Identify which cell holds the provided text, then report its [X, Y] central coordinate. 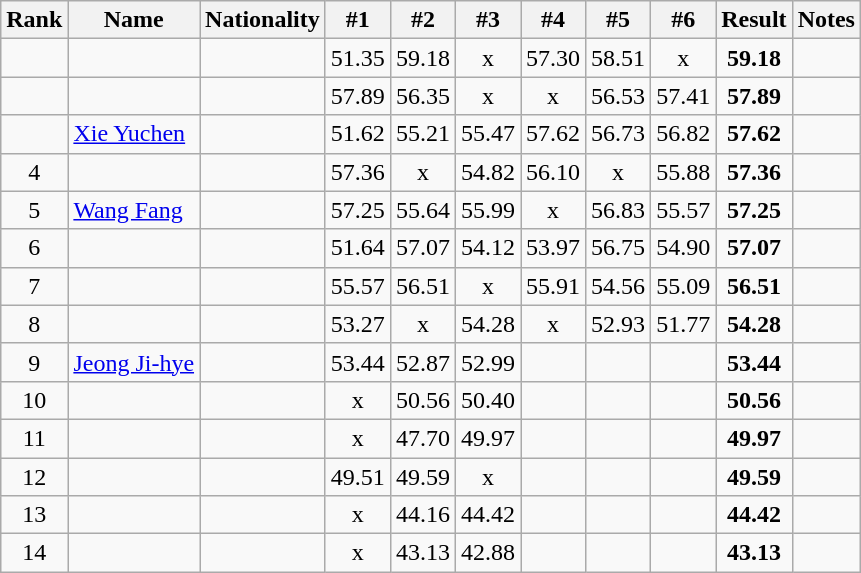
55.09 [684, 286]
55.99 [488, 210]
54.90 [684, 248]
Xie Yuchen [134, 134]
51.64 [358, 248]
54.12 [488, 248]
#4 [552, 20]
53.27 [358, 324]
#6 [684, 20]
#3 [488, 20]
55.88 [684, 172]
14 [34, 553]
5 [34, 210]
49.51 [358, 477]
47.70 [422, 438]
57.30 [552, 58]
55.21 [422, 134]
Result [754, 20]
54.56 [618, 286]
12 [34, 477]
56.53 [618, 96]
54.82 [488, 172]
56.35 [422, 96]
Notes [826, 20]
51.62 [358, 134]
4 [34, 172]
53.97 [552, 248]
52.93 [618, 324]
55.91 [552, 286]
Jeong Ji-hye [134, 362]
57.41 [684, 96]
55.47 [488, 134]
50.40 [488, 400]
Name [134, 20]
52.87 [422, 362]
44.16 [422, 515]
Rank [34, 20]
56.10 [552, 172]
11 [34, 438]
52.99 [488, 362]
7 [34, 286]
6 [34, 248]
58.51 [618, 58]
Wang Fang [134, 210]
#2 [422, 20]
10 [34, 400]
56.73 [618, 134]
55.64 [422, 210]
56.83 [618, 210]
51.77 [684, 324]
8 [34, 324]
51.35 [358, 58]
9 [34, 362]
13 [34, 515]
Nationality [263, 20]
#1 [358, 20]
42.88 [488, 553]
56.82 [684, 134]
#5 [618, 20]
56.75 [618, 248]
